Scan for the cell matching the given text and deliver its (X, Y) coordinate at center. 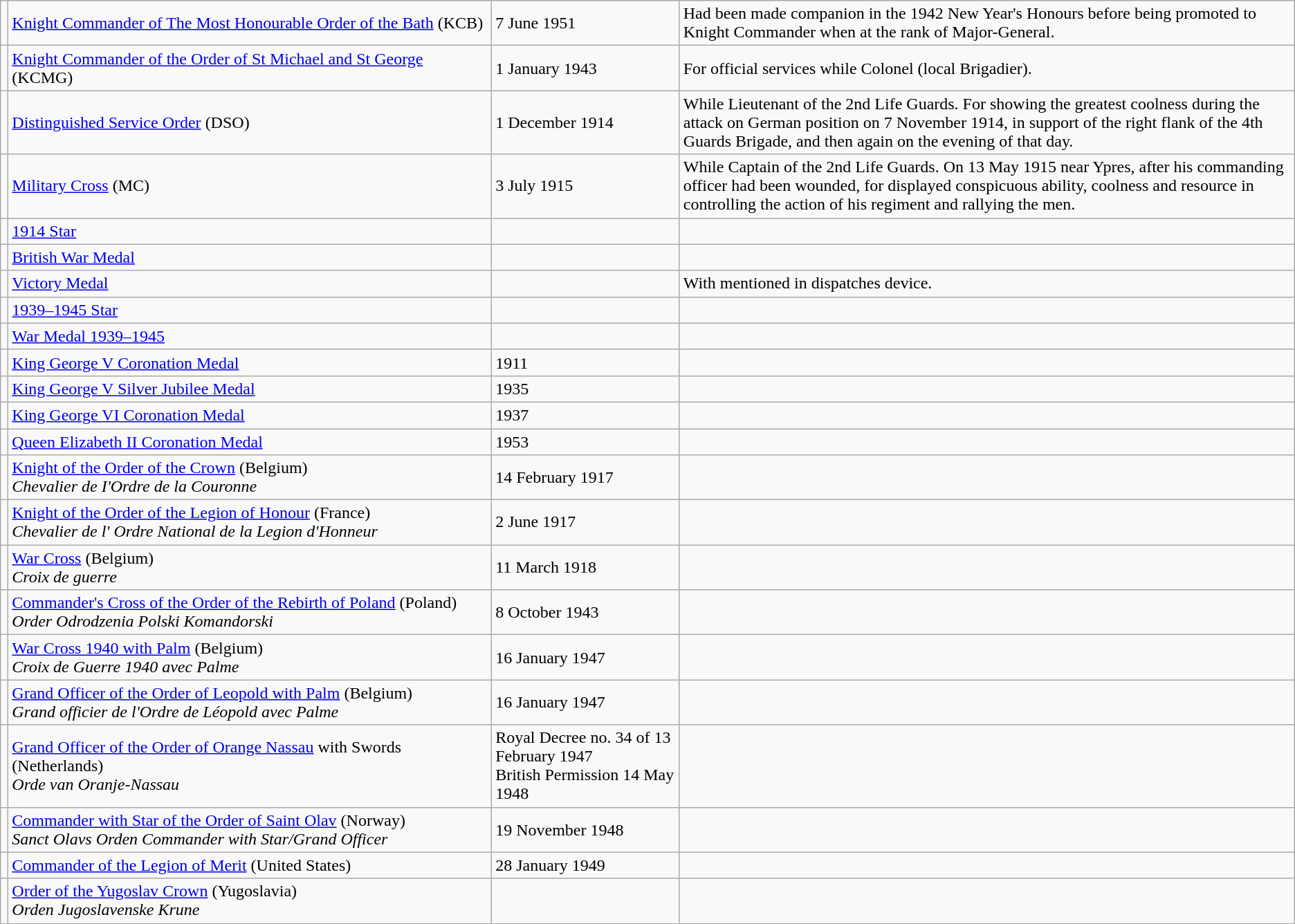
War Cross 1940 with Palm (Belgium)Croix de Guerre 1940 avec Palme (250, 657)
Order of the Yugoslav Crown (Yugoslavia)Orden Jugoslavenske Krune (250, 900)
Knight of the Order of the Legion of Honour (France)Chevalier de l' Ordre National de la Legion d'Honneur (250, 523)
8 October 1943 (586, 613)
Knight of the Order of the Crown (Belgium)Chevalier de I'Ordre de la Couronne (250, 477)
3 July 1915 (586, 186)
1937 (586, 415)
19 November 1948 (586, 830)
Commander of the Legion of Merit (United States) (250, 865)
1939–1945 Star (250, 310)
Grand Officer of the Order of Orange Nassau with Swords (Netherlands)Orde van Oranje-Nassau (250, 766)
14 February 1917 (586, 477)
28 January 1949 (586, 865)
1911 (586, 362)
7 June 1951 (586, 24)
King George V Coronation Medal (250, 362)
Grand Officer of the Order of Leopold with Palm (Belgium)Grand officier de l'Ordre de Léopold avec Palme (250, 703)
1 December 1914 (586, 122)
Distinguished Service Order (DSO) (250, 122)
2 June 1917 (586, 523)
War Cross (Belgium)Croix de guerre (250, 567)
War Medal 1939–1945 (250, 336)
For official services while Colonel (local Brigadier). (986, 68)
Victory Medal (250, 284)
With mentioned in dispatches device. (986, 284)
King George VI Coronation Medal (250, 415)
1935 (586, 389)
Had been made companion in the 1942 New Year's Honours before being promoted to Knight Commander when at the rank of Major-General. (986, 24)
Military Cross (MC) (250, 186)
Queen Elizabeth II Coronation Medal (250, 442)
Commander's Cross of the Order of the Rebirth of Poland (Poland)Order Odrodzenia Polski Komandorski (250, 613)
Royal Decree no. 34 of 13 February 1947British Permission 14 May 1948 (586, 766)
Commander with Star of the Order of Saint Olav (Norway)Sanct Olavs Orden Commander with Star/Grand Officer (250, 830)
11 March 1918 (586, 567)
Knight Commander of The Most Honourable Order of the Bath (KCB) (250, 24)
British War Medal (250, 257)
1953 (586, 442)
Knight Commander of the Order of St Michael and St George (KCMG) (250, 68)
1914 Star (250, 231)
1 January 1943 (586, 68)
King George V Silver Jubilee Medal (250, 389)
